Output the (X, Y) coordinate of the center of the cell containing the given text.  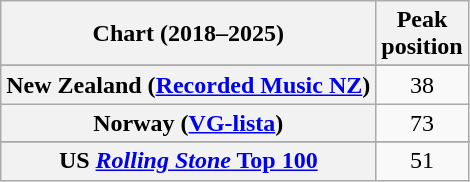
73 (422, 123)
38 (422, 85)
US Rolling Stone Top 100 (188, 161)
Chart (2018–2025) (188, 34)
51 (422, 161)
Peakposition (422, 34)
New Zealand (Recorded Music NZ) (188, 85)
Norway (VG-lista) (188, 123)
